Find where the given text appears and provide that cell's center as [x, y] coordinate. 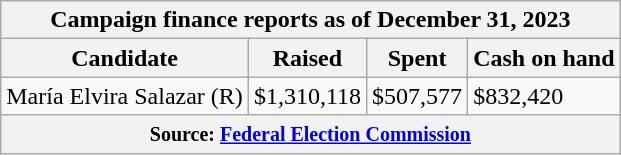
Candidate [125, 58]
$832,420 [544, 96]
$507,577 [418, 96]
Cash on hand [544, 58]
Campaign finance reports as of December 31, 2023 [310, 20]
$1,310,118 [307, 96]
Source: Federal Election Commission [310, 134]
Spent [418, 58]
Raised [307, 58]
María Elvira Salazar (R) [125, 96]
